Detect which cell encompasses the target text, then output its (x, y) center coordinate. 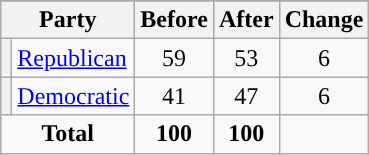
Total (68, 134)
41 (174, 96)
Democratic (74, 96)
Republican (74, 58)
Before (174, 20)
59 (174, 58)
Change (324, 20)
53 (246, 58)
Party (68, 20)
After (246, 20)
47 (246, 96)
